Detect which cell encompasses the target text, then output its [X, Y] center coordinate. 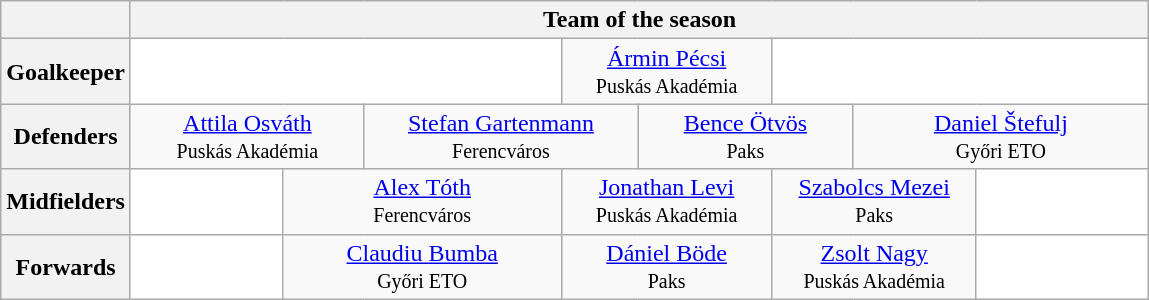
Attila OsváthPuskás Akadémia [247, 136]
Claudiu BumbaGyőri ETO [422, 266]
Daniel ŠtefuljGyőri ETO [1000, 136]
Midfielders [66, 202]
Ármin PécsiPuskás Akadémia [666, 72]
Goalkeeper [66, 72]
Stefan GartenmannFerencváros [500, 136]
Defenders [66, 136]
Forwards [66, 266]
Dániel BödePaks [666, 266]
Jonathan LeviPuskás Akadémia [666, 202]
Alex TóthFerencváros [422, 202]
Team of the season [639, 20]
Bence ÖtvösPaks [746, 136]
Szabolcs MezeiPaks [874, 202]
Zsolt NagyPuskás Akadémia [874, 266]
